Output the [X, Y] coordinate of the center of the cell containing the given text.  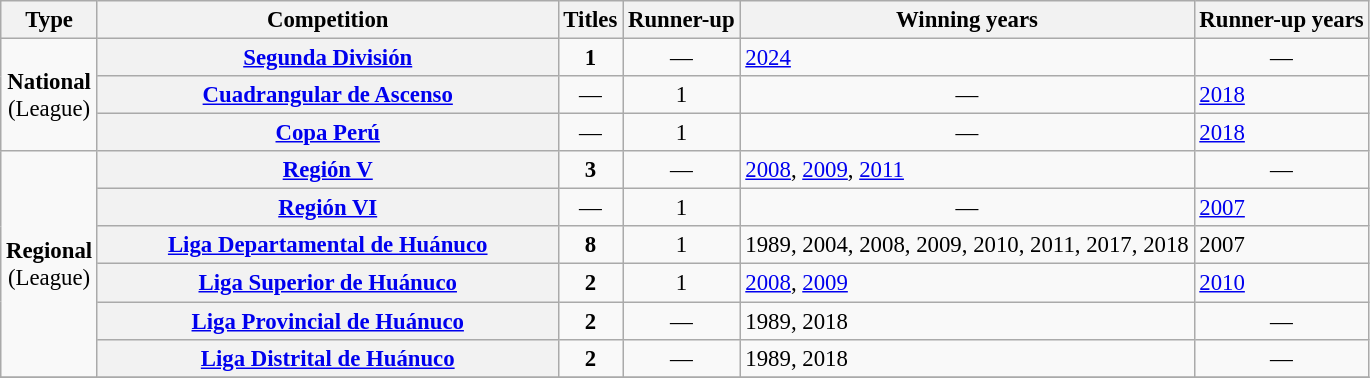
Type [50, 20]
Liga Provincial de Huánuco [328, 321]
Regional(League) [50, 264]
2010 [1282, 283]
Liga Distrital de Huánuco [328, 358]
8 [590, 245]
2024 [967, 58]
Liga Departamental de Huánuco [328, 245]
2008, 2009 [967, 283]
Región V [328, 170]
National(League) [50, 96]
Cuadrangular de Ascenso [328, 95]
Runner-up [682, 20]
Región VI [328, 208]
Runner-up years [1282, 20]
Liga Superior de Huánuco [328, 283]
Titles [590, 20]
1989, 2004, 2008, 2009, 2010, 2011, 2017, 2018 [967, 245]
Copa Perú [328, 133]
3 [590, 170]
Competition [328, 20]
Segunda División [328, 58]
2008, 2009, 2011 [967, 170]
Winning years [967, 20]
